From the cell containing the given text, extract its center point as [X, Y] coordinate. 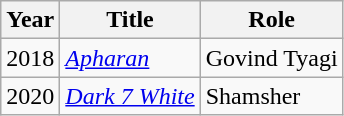
Shamsher [272, 96]
Dark 7 White [130, 96]
Govind Tyagi [272, 58]
Apharan [130, 58]
Year [30, 20]
2020 [30, 96]
Title [130, 20]
2018 [30, 58]
Role [272, 20]
